Detect which cell encompasses the target text, then output its (X, Y) center coordinate. 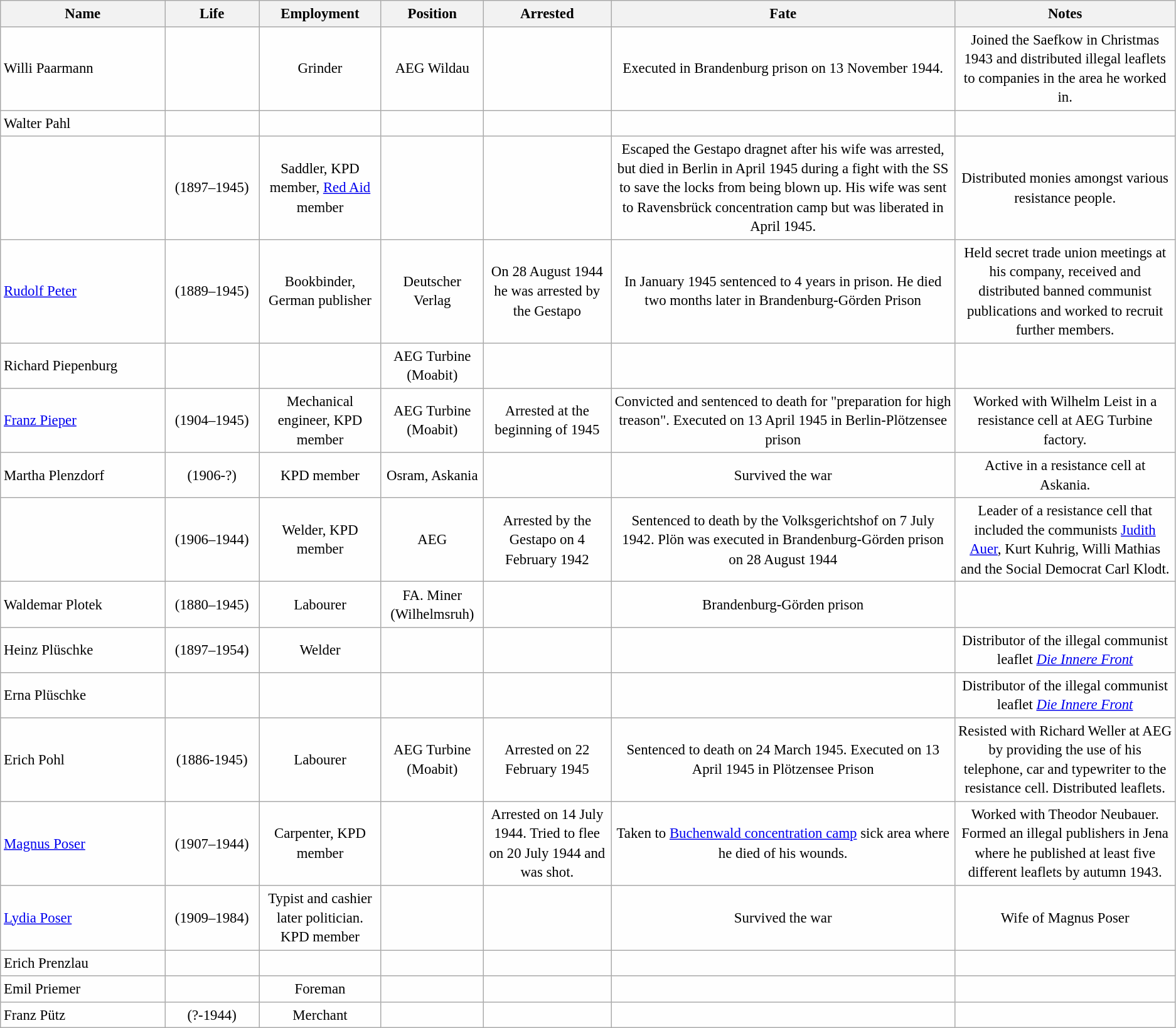
Arrested on 14 July 1944. Tried to flee on 20 July 1944 and was shot. (547, 843)
Rudolf Peter (83, 291)
On 28 August 1944 he was arrested by the Gestapo (547, 291)
Distributed monies amongst various resistance people. (1066, 188)
Active in a resistance cell at Askania. (1066, 475)
Held secret trade union meetings at his company, received and distributed banned communist publications and worked to recruit further members. (1066, 291)
Convicted and sentenced to death for "preparation for high treason". Executed on 13 April 1945 in Berlin-Plötzensee prison (783, 420)
Executed in Brandenburg prison on 13 November 1944. (783, 68)
Mechanical engineer, KPD member (320, 420)
(1889–1945) (212, 291)
(1880–1945) (212, 604)
Worked with Wilhelm Leist in a resistance cell at AEG Turbine factory. (1066, 420)
KPD member (320, 475)
Employment (320, 14)
Sentenced to death on 24 March 1945. Executed on 13 April 1945 in Plötzensee Prison (783, 760)
(1886-1945) (212, 760)
Franz Pütz (83, 1015)
Osram, Askania (432, 475)
Emil Priemer (83, 989)
Welder (320, 650)
Grinder (320, 68)
Erich Pohl (83, 760)
Joined the Saefkow in Christmas 1943 and distributed illegal leaflets to companies in the area he worked in. (1066, 68)
Leader of a resistance cell that included the communists Judith Auer, Kurt Kuhrig, Willi Mathias and the Social Democrat Carl Klodt. (1066, 540)
Wife of Magnus Poser (1066, 918)
Typist and cashier later politician. KPD member (320, 918)
Foreman (320, 989)
Lydia Poser (83, 918)
Taken to Buchenwald concentration camp sick area where he died of his wounds. (783, 843)
(1909–1984) (212, 918)
Franz Pieper (83, 420)
Fate (783, 14)
Welder, KPD member (320, 540)
(1904–1945) (212, 420)
(1907–1944) (212, 843)
Waldemar Plotek (83, 604)
Sentenced to death by the Volksgerichtshof on 7 July 1942. Plön was executed in Brandenburg-Görden prison on 28 August 1944 (783, 540)
In January 1945 sentenced to 4 years in prison. He died two months later in Brandenburg-Görden Prison (783, 291)
Arrested at the beginning of 1945 (547, 420)
Erna Plüschke (83, 695)
Arrested (547, 14)
Martha Plenzdorf (83, 475)
(?-1944) (212, 1015)
Richard Piepenburg (83, 365)
(1906-?) (212, 475)
Arrested on 22 February 1945 (547, 760)
Arrested by the Gestapo on 4 February 1942 (547, 540)
Saddler, KPD member, Red Aid member (320, 188)
Deutscher Verlag (432, 291)
Walter Pahl (83, 123)
AEG Wildau (432, 68)
Erich Prenzlau (83, 963)
Worked with Theodor Neubauer. Formed an illegal publishers in Jena where he published at least five different leaflets by autumn 1943. (1066, 843)
Bookbinder, German publisher (320, 291)
Life (212, 14)
FA. Miner (Wilhelmsruh) (432, 604)
Name (83, 14)
(1906–1944) (212, 540)
Carpenter, KPD member (320, 843)
Brandenburg-Görden prison (783, 604)
Heinz Plüschke (83, 650)
(1897–1945) (212, 188)
(1897–1954) (212, 650)
Notes (1066, 14)
Willi Paarmann (83, 68)
Merchant (320, 1015)
Magnus Poser (83, 843)
Position (432, 14)
AEG (432, 540)
Resisted with Richard Weller at AEG by providing the use of his telephone, car and typewriter to the resistance cell. Distributed leaflets. (1066, 760)
